Find where the given text appears and provide that cell's center as (x, y) coordinate. 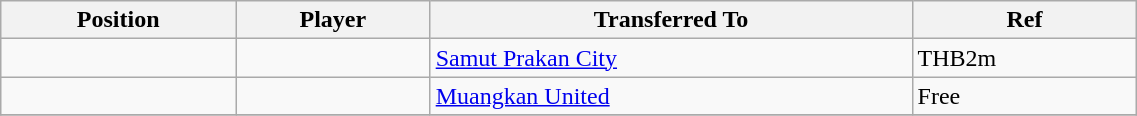
Samut Prakan City (671, 58)
Muangkan United (671, 96)
THB2m (1024, 58)
Transferred To (671, 20)
Player (334, 20)
Ref (1024, 20)
Free (1024, 96)
Position (118, 20)
